Output the [X, Y] coordinate of the center of the cell containing the given text.  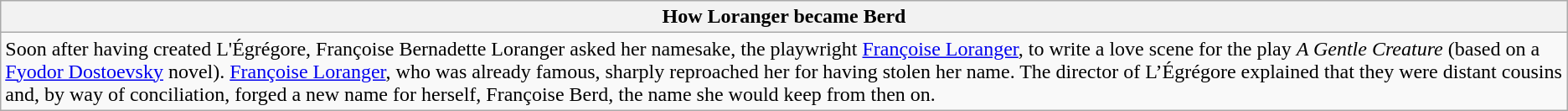
How Loranger became Berd [784, 17]
